Detect which cell encompasses the target text, then output its [x, y] center coordinate. 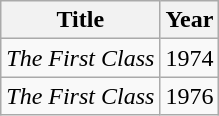
1976 [190, 96]
Year [190, 20]
Title [80, 20]
1974 [190, 58]
